Extract the (x, y) coordinate from the center of the cell holding the provided text.  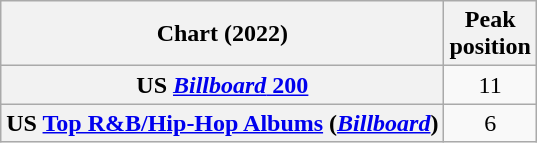
11 (490, 85)
Peakposition (490, 34)
US Billboard 200 (222, 85)
Chart (2022) (222, 34)
6 (490, 123)
US Top R&B/Hip-Hop Albums (Billboard) (222, 123)
